Search for the cell housing the specified text and yield its (x, y) center coordinate. 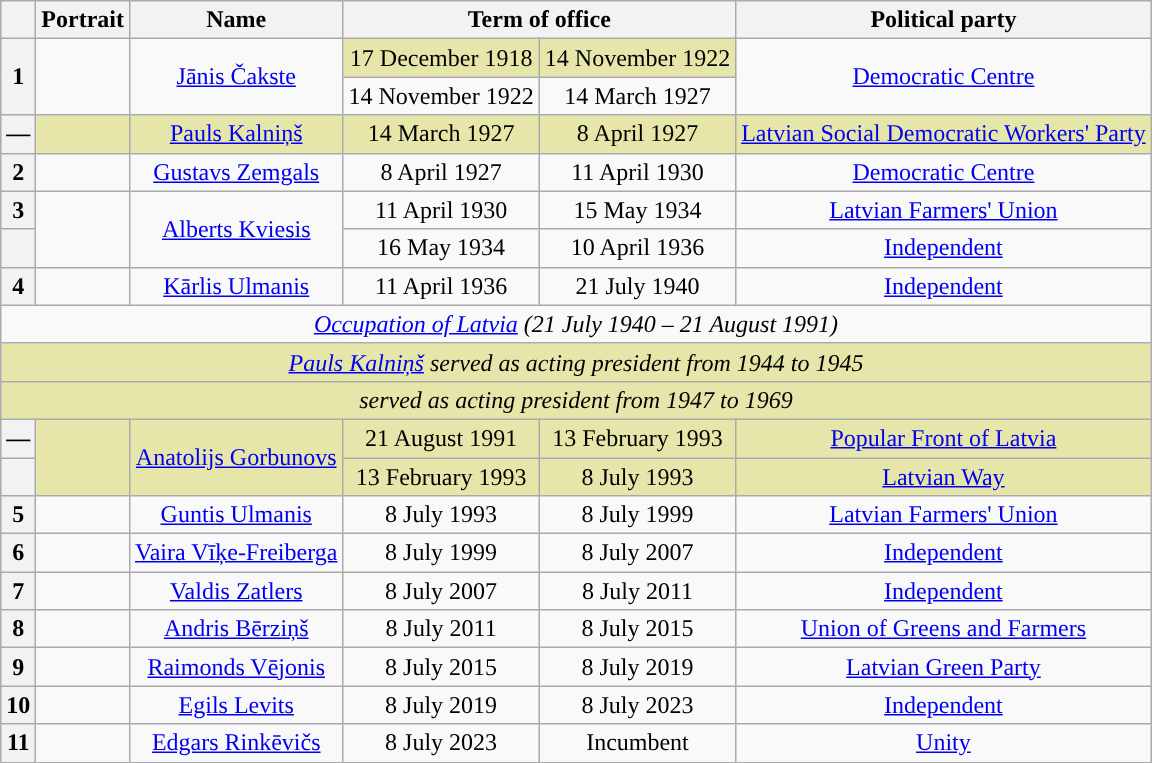
5 (18, 515)
10 April 1936 (637, 248)
1 (18, 77)
Alberts Kviesis (236, 229)
Unity (944, 743)
Guntis Ulmanis (236, 515)
served as acting president from 1947 to 1969 (576, 400)
10 (18, 705)
2 (18, 172)
16 May 1934 (441, 248)
4 (18, 286)
Jānis Čakste (236, 77)
21 August 1991 (441, 438)
Valdis Zatlers (236, 591)
Incumbent (637, 743)
Political party (944, 20)
Egils Levits (236, 705)
21 July 1940 (637, 286)
Name (236, 20)
Occupation of Latvia (21 July 1940 – 21 August 1991) (576, 324)
Anatolijs Gorbunovs (236, 457)
11 (18, 743)
Latvian Way (944, 477)
15 May 1934 (637, 210)
Edgars Rinkēvičs (236, 743)
17 December 1918 (441, 58)
6 (18, 553)
3 (18, 210)
Latvian Green Party (944, 667)
Pauls Kalniņš served as acting president from 1944 to 1945 (576, 362)
Andris Bērziņš (236, 629)
Union of Greens and Farmers (944, 629)
7 (18, 591)
Raimonds Vējonis (236, 667)
Pauls Kalniņš (236, 134)
11 April 1936 (441, 286)
Popular Front of Latvia (944, 438)
Term of office (540, 20)
9 (18, 667)
Kārlis Ulmanis (236, 286)
Latvian Social Democratic Workers' Party (944, 134)
Portrait (83, 20)
Gustavs Zemgals (236, 172)
8 (18, 629)
Vaira Vīķe-Freiberga (236, 553)
